From the cell containing the given text, extract its center point as [X, Y] coordinate. 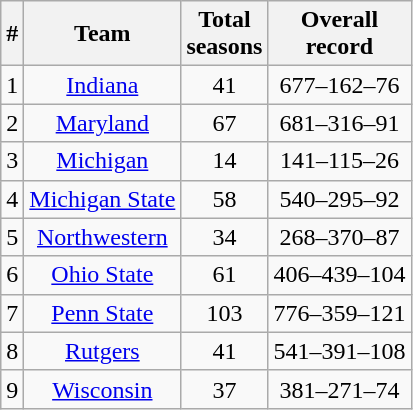
Indiana [102, 85]
677–162–76 [340, 85]
Maryland [102, 123]
37 [224, 389]
Wisconsin [102, 389]
8 [12, 351]
5 [12, 237]
103 [224, 313]
681–316–91 [340, 123]
14 [224, 161]
1 [12, 85]
541–391–108 [340, 351]
Overallrecord [340, 34]
Team [102, 34]
7 [12, 313]
Ohio State [102, 275]
776–359–121 [340, 313]
61 [224, 275]
3 [12, 161]
Totalseasons [224, 34]
141–115–26 [340, 161]
Northwestern [102, 237]
406–439–104 [340, 275]
Rutgers [102, 351]
Michigan State [102, 199]
34 [224, 237]
540–295–92 [340, 199]
6 [12, 275]
67 [224, 123]
# [12, 34]
381–271–74 [340, 389]
2 [12, 123]
58 [224, 199]
Penn State [102, 313]
4 [12, 199]
268–370–87 [340, 237]
9 [12, 389]
Michigan [102, 161]
